Provide the [x, y] coordinate of the cell's center where the given text is located.  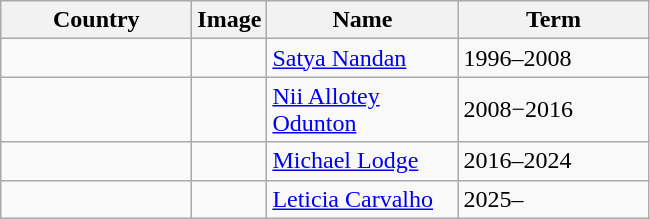
Country [96, 20]
Nii Allotey Odunton [362, 110]
Term [554, 20]
Image [230, 20]
Satya Nandan [362, 58]
2008−2016 [554, 110]
1996–2008 [554, 58]
Leticia Carvalho [362, 199]
2025– [554, 199]
Name [362, 20]
Michael Lodge [362, 161]
2016–2024 [554, 161]
